For the text-containing cell, return its midpoint in (x, y) coordinate format. 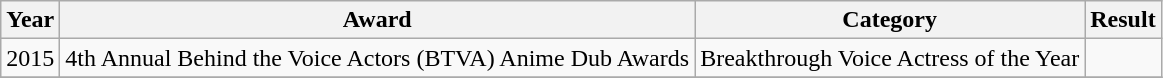
Award (378, 20)
Result (1123, 20)
Category (890, 20)
Year (30, 20)
4th Annual Behind the Voice Actors (BTVA) Anime Dub Awards (378, 58)
Breakthrough Voice Actress of the Year (890, 58)
2015 (30, 58)
